Output the [x, y] coordinate of the center of the cell containing the given text.  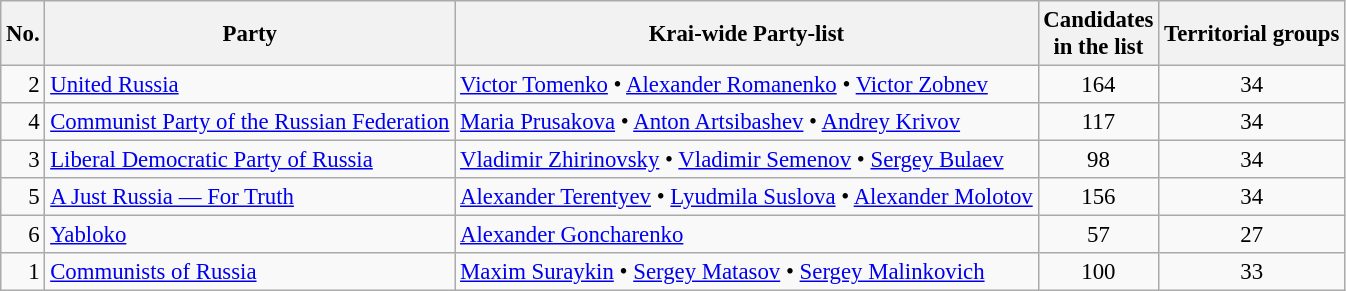
4 [23, 122]
57 [1098, 235]
117 [1098, 122]
5 [23, 197]
Party [250, 34]
2 [23, 85]
United Russia [250, 85]
27 [1252, 235]
Maria Prusakova • Anton Artsibashev • Andrey Krivov [746, 122]
Alexander Terentyev • Lyudmila Suslova • Alexander Molotov [746, 197]
No. [23, 34]
156 [1098, 197]
Communist Party of the Russian Federation [250, 122]
A Just Russia — For Truth [250, 197]
Territorial groups [1252, 34]
6 [23, 235]
Candidatesin the list [1098, 34]
98 [1098, 160]
164 [1098, 85]
Liberal Democratic Party of Russia [250, 160]
Yabloko [250, 235]
Victor Tomenko • Alexander Romanenko • Victor Zobnev [746, 85]
Krai-wide Party-list [746, 34]
Vladimir Zhirinovsky • Vladimir Semenov • Sergey Bulaev [746, 160]
3 [23, 160]
Alexander Goncharenko [746, 235]
